Extract the (X, Y) coordinate from the center of the cell holding the provided text.  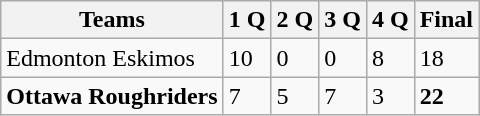
18 (446, 58)
10 (247, 58)
3 (390, 96)
2 Q (295, 20)
4 Q (390, 20)
1 Q (247, 20)
22 (446, 96)
Ottawa Roughriders (112, 96)
Edmonton Eskimos (112, 58)
Final (446, 20)
8 (390, 58)
5 (295, 96)
Teams (112, 20)
3 Q (343, 20)
